Find where the given text appears and provide that cell's center as (X, Y) coordinate. 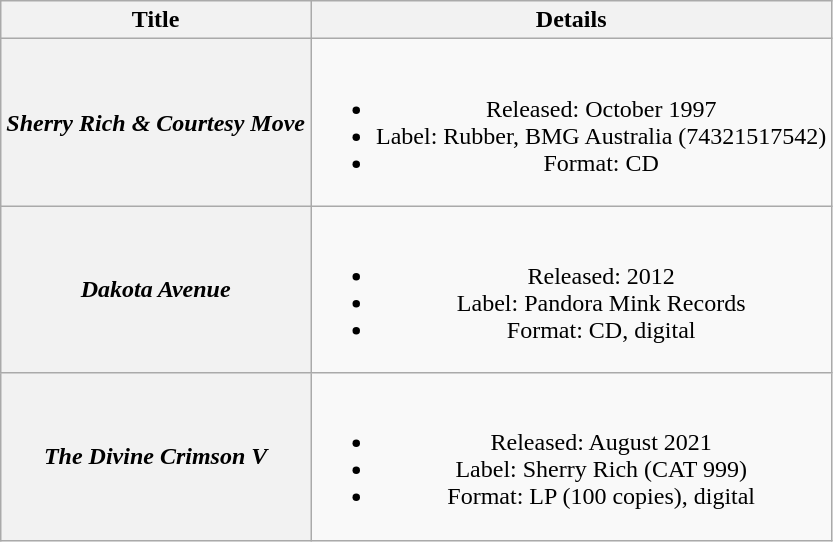
The Divine Crimson V (156, 456)
Released: October 1997Label: Rubber, BMG Australia (74321517542)Format: CD (570, 122)
Dakota Avenue (156, 290)
Sherry Rich & Courtesy Move (156, 122)
Released: August 2021Label: Sherry Rich (CAT 999)Format: LP (100 copies), digital (570, 456)
Title (156, 20)
Released: 2012Label: Pandora Mink RecordsFormat: CD, digital (570, 290)
Details (570, 20)
